Return (X, Y) of the center of cell containing provided text 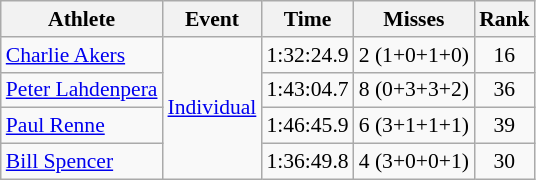
Event (212, 19)
1:32:24.9 (307, 55)
Paul Renne (82, 126)
16 (504, 55)
Athlete (82, 19)
Misses (414, 19)
2 (1+0+1+0) (414, 55)
6 (3+1+1+1) (414, 126)
1:36:49.8 (307, 162)
Rank (504, 19)
4 (3+0+0+1) (414, 162)
Charlie Akers (82, 55)
Individual (212, 108)
8 (0+3+3+2) (414, 90)
Peter Lahdenpera (82, 90)
1:46:45.9 (307, 126)
1:43:04.7 (307, 90)
39 (504, 126)
36 (504, 90)
Bill Spencer (82, 162)
Time (307, 19)
30 (504, 162)
